Capture the cell that displays the provided text and extract its [X, Y] central coordinate. 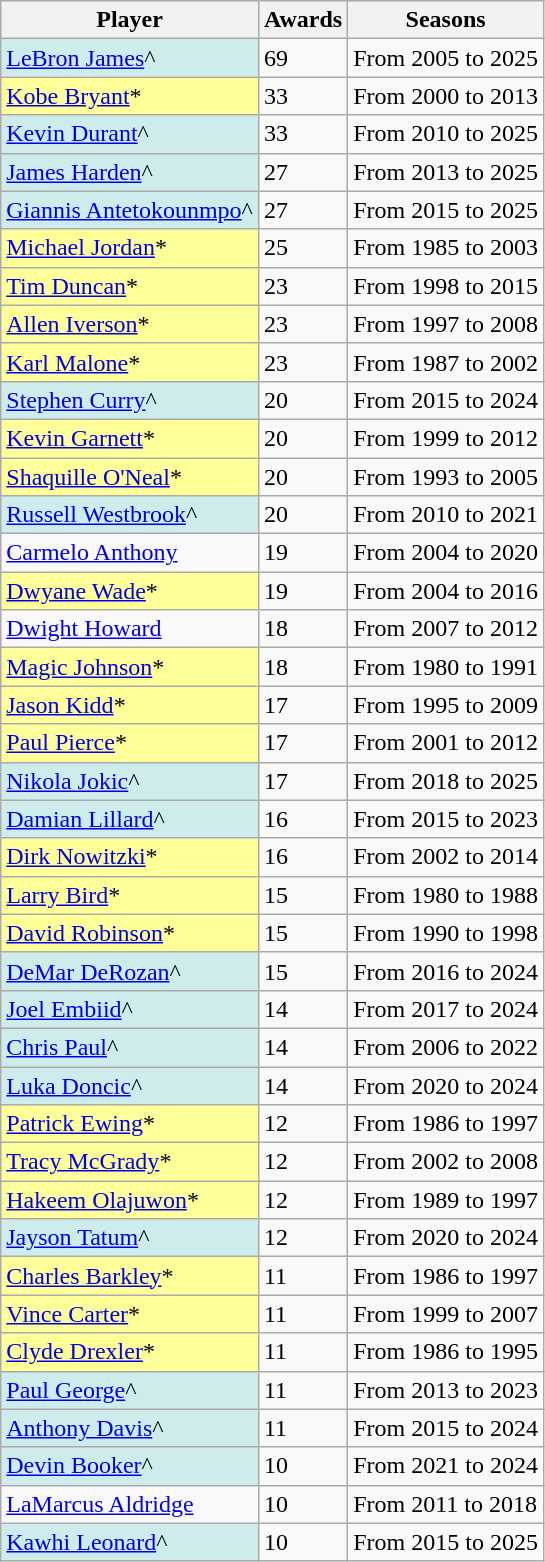
From 2013 to 2025 [446, 172]
From 2017 to 2024 [446, 1009]
Tracy McGrady* [130, 1162]
From 2002 to 2014 [446, 857]
From 1993 to 2005 [446, 477]
From 2010 to 2025 [446, 134]
From 1980 to 1991 [446, 667]
Hakeem Olajuwon* [130, 1200]
DeMar DeRozan^ [130, 971]
Tim Duncan* [130, 286]
James Harden^ [130, 172]
Chris Paul^ [130, 1047]
From 1986 to 1995 [446, 1352]
Larry Bird* [130, 895]
Awards [302, 20]
From 2021 to 2024 [446, 1466]
Kevin Durant^ [130, 134]
Dirk Nowitzki* [130, 857]
69 [302, 58]
25 [302, 248]
Damian Lillard^ [130, 819]
Michael Jordan* [130, 248]
From 1985 to 2003 [446, 248]
Devin Booker^ [130, 1466]
Shaquille O'Neal* [130, 477]
From 2004 to 2020 [446, 553]
From 2010 to 2021 [446, 515]
From 1999 to 2007 [446, 1314]
From 1999 to 2012 [446, 438]
From 1980 to 1988 [446, 895]
Joel Embiid^ [130, 1009]
Anthony Davis^ [130, 1428]
Seasons [446, 20]
From 1990 to 1998 [446, 933]
Carmelo Anthony [130, 553]
Jason Kidd* [130, 705]
Jayson Tatum^ [130, 1238]
Charles Barkley* [130, 1276]
Dwyane Wade* [130, 591]
Kevin Garnett* [130, 438]
From 2015 to 2023 [446, 819]
From 2002 to 2008 [446, 1162]
Kawhi Leonard^ [130, 1542]
From 1997 to 2008 [446, 324]
Stephen Curry^ [130, 400]
From 2001 to 2012 [446, 743]
Allen Iverson* [130, 324]
From 1987 to 2002 [446, 362]
LeBron James^ [130, 58]
From 1989 to 1997 [446, 1200]
Vince Carter* [130, 1314]
Dwight Howard [130, 629]
From 2007 to 2012 [446, 629]
David Robinson* [130, 933]
Patrick Ewing* [130, 1124]
From 2005 to 2025 [446, 58]
From 2013 to 2023 [446, 1390]
Karl Malone* [130, 362]
From 2016 to 2024 [446, 971]
From 1998 to 2015 [446, 286]
From 2000 to 2013 [446, 96]
From 2011 to 2018 [446, 1504]
Magic Johnson* [130, 667]
From 2004 to 2016 [446, 591]
From 2018 to 2025 [446, 781]
LaMarcus Aldridge [130, 1504]
Paul Pierce* [130, 743]
Clyde Drexler* [130, 1352]
Player [130, 20]
Giannis Antetokounmpo^ [130, 210]
From 2006 to 2022 [446, 1047]
Luka Doncic^ [130, 1085]
Russell Westbrook^ [130, 515]
Nikola Jokic^ [130, 781]
Kobe Bryant* [130, 96]
From 1995 to 2009 [446, 705]
Paul George^ [130, 1390]
